Return the [x, y] coordinate for the center point of the cell that contains the specified text.  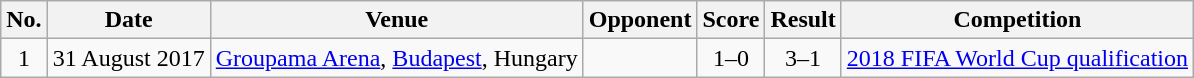
No. [24, 20]
Opponent [640, 20]
3–1 [803, 58]
Score [731, 20]
2018 FIFA World Cup qualification [1017, 58]
Groupama Arena, Budapest, Hungary [396, 58]
1 [24, 58]
Competition [1017, 20]
1–0 [731, 58]
Date [128, 20]
Result [803, 20]
Venue [396, 20]
31 August 2017 [128, 58]
